Return [X, Y] of the center of cell containing provided text 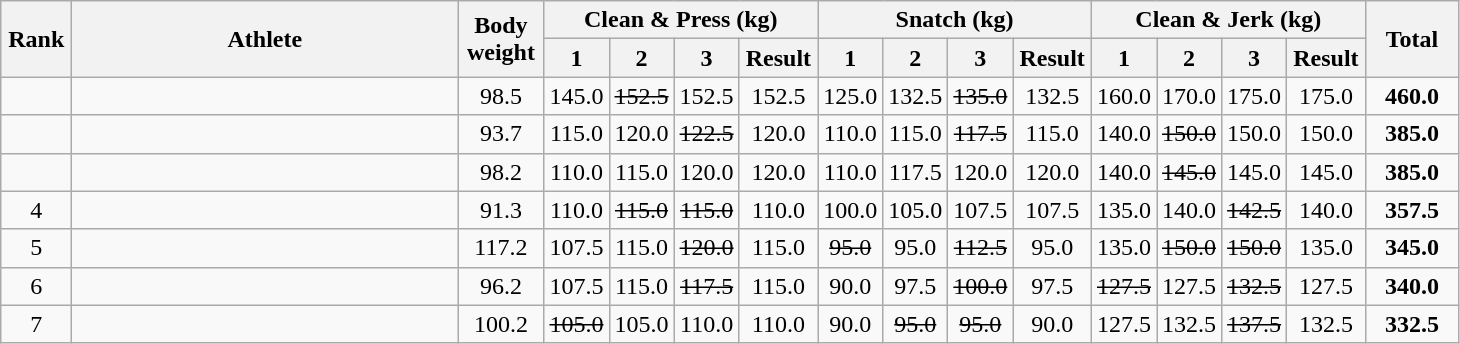
117.2 [501, 248]
5 [36, 248]
142.5 [1254, 210]
7 [36, 324]
122.5 [706, 134]
345.0 [1412, 248]
Body weight [501, 39]
357.5 [1412, 210]
100.2 [501, 324]
340.0 [1412, 286]
332.5 [1412, 324]
170.0 [1188, 96]
Total [1412, 39]
4 [36, 210]
93.7 [501, 134]
98.5 [501, 96]
Clean & Jerk (kg) [1228, 20]
6 [36, 286]
112.5 [980, 248]
Snatch (kg) [955, 20]
Athlete [265, 39]
Clean & Press (kg) [681, 20]
91.3 [501, 210]
160.0 [1124, 96]
98.2 [501, 172]
Rank [36, 39]
125.0 [850, 96]
137.5 [1254, 324]
460.0 [1412, 96]
96.2 [501, 286]
